Output the [x, y] coordinate of the center of the cell containing the given text.  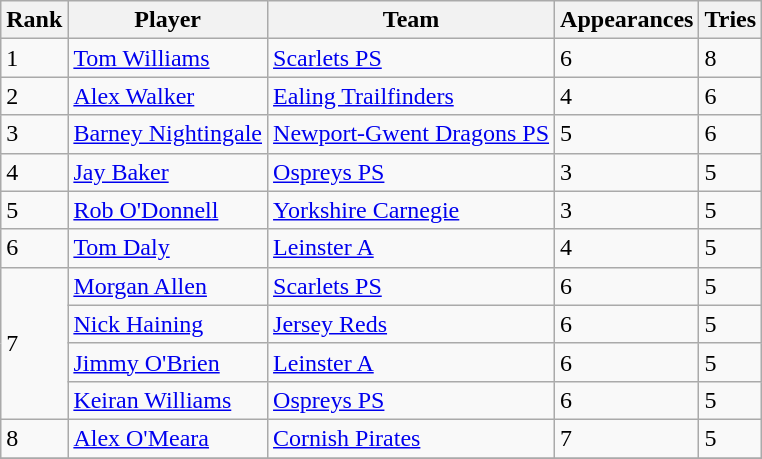
Morgan Allen [168, 286]
Ealing Trailfinders [412, 96]
Jimmy O'Brien [168, 362]
Rank [34, 20]
Tom Williams [168, 58]
2 [34, 96]
1 [34, 58]
Tom Daly [168, 248]
Rob O'Donnell [168, 210]
Alex Walker [168, 96]
Player [168, 20]
Nick Haining [168, 324]
Keiran Williams [168, 400]
Yorkshire Carnegie [412, 210]
Appearances [627, 20]
Tries [730, 20]
Newport-Gwent Dragons PS [412, 134]
Cornish Pirates [412, 438]
Jersey Reds [412, 324]
Barney Nightingale [168, 134]
Team [412, 20]
Alex O'Meara [168, 438]
Jay Baker [168, 172]
